From the cell containing the given text, extract its center point as [x, y] coordinate. 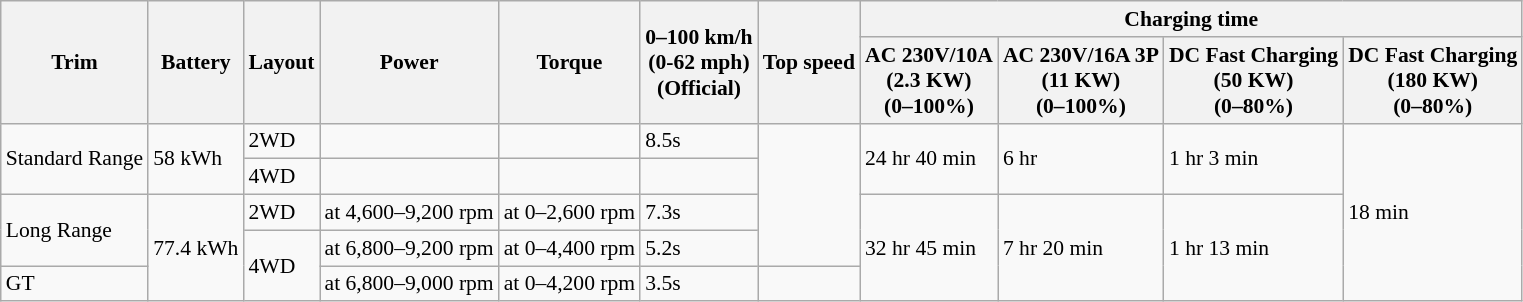
at 0–2,600 rpm [570, 213]
Standard Range [74, 158]
Layout [281, 62]
7.3s [698, 213]
32 hr 45 min [929, 248]
77.4 kWh [196, 248]
AC 230V/10A(2.3 KW)(0–100%) [929, 80]
Power [410, 62]
AC 230V/16A 3P(11 KW)(0–100%) [1081, 80]
at 4,600–9,200 rpm [410, 213]
DC Fast Charging(50 KW)(0–80%) [1254, 80]
5.2s [698, 248]
8.5s [698, 141]
GT [74, 284]
Charging time [1191, 19]
1 hr 13 min [1254, 248]
Battery [196, 62]
3.5s [698, 284]
1 hr 3 min [1254, 158]
at 0–4,400 rpm [570, 248]
at 6,800–9,200 rpm [410, 248]
Torque [570, 62]
0–100 km/h(0-62 mph)(Official) [698, 62]
Long Range [74, 230]
7 hr 20 min [1081, 248]
6 hr [1081, 158]
18 min [1432, 212]
Top speed [809, 62]
58 kWh [196, 158]
24 hr 40 min [929, 158]
DC Fast Charging(180 KW)(0–80%) [1432, 80]
at 6,800–9,000 rpm [410, 284]
Trim [74, 62]
at 0–4,200 rpm [570, 284]
